Pinpoint the cell where the given text exists, returning its [x, y] midpoint coordinate. 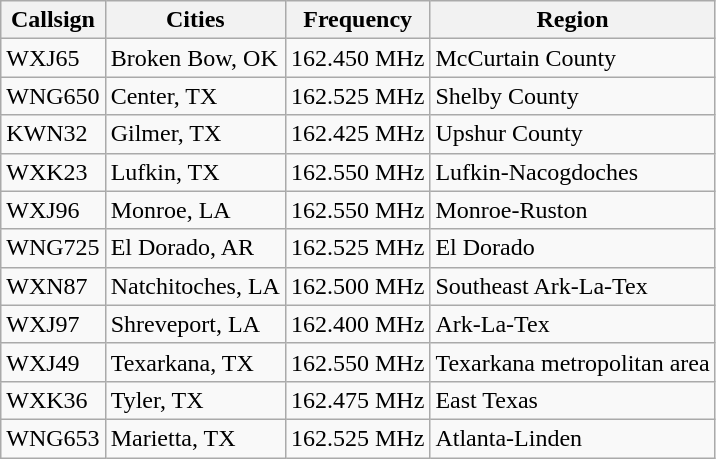
WNG725 [53, 248]
Ark-La-Tex [572, 324]
KWN32 [53, 134]
162.475 MHz [357, 400]
Atlanta-Linden [572, 438]
WNG650 [53, 96]
WXN87 [53, 286]
Gilmer, TX [195, 134]
Center, TX [195, 96]
WXJ97 [53, 324]
Texarkana metropolitan area [572, 362]
162.450 MHz [357, 58]
162.400 MHz [357, 324]
Lufkin, TX [195, 172]
Texarkana, TX [195, 362]
Lufkin-Nacogdoches [572, 172]
McCurtain County [572, 58]
Monroe, LA [195, 210]
Monroe-Ruston [572, 210]
WNG653 [53, 438]
Southeast Ark-La-Tex [572, 286]
WXK23 [53, 172]
Callsign [53, 20]
Tyler, TX [195, 400]
Region [572, 20]
Natchitoches, LA [195, 286]
WXK36 [53, 400]
WXJ49 [53, 362]
East Texas [572, 400]
Frequency [357, 20]
Marietta, TX [195, 438]
WXJ96 [53, 210]
162.500 MHz [357, 286]
Cities [195, 20]
Broken Bow, OK [195, 58]
162.425 MHz [357, 134]
Shreveport, LA [195, 324]
Upshur County [572, 134]
El Dorado [572, 248]
Shelby County [572, 96]
WXJ65 [53, 58]
El Dorado, AR [195, 248]
